For the text-containing cell, return its midpoint in [x, y] coordinate format. 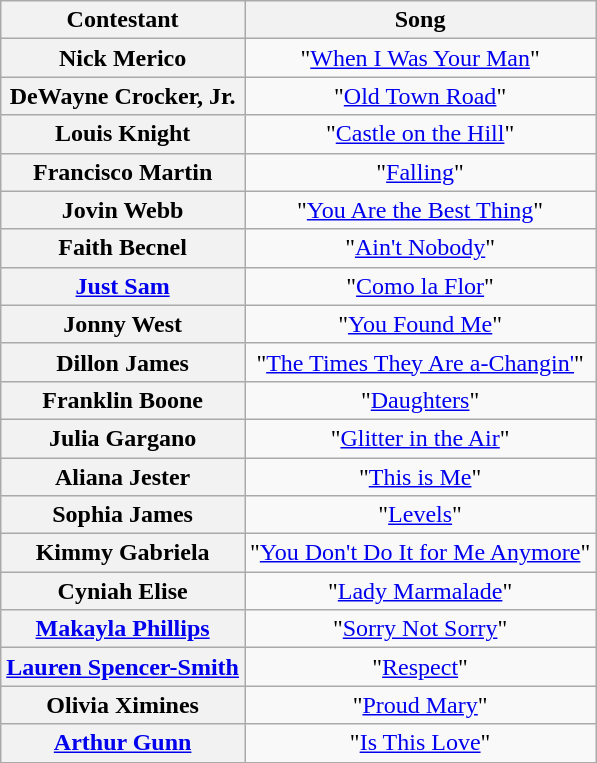
"Ain't Nobody" [420, 248]
"Glitter in the Air" [420, 438]
Contestant [123, 20]
Jonny West [123, 324]
"Como la Flor" [420, 286]
Francisco Martin [123, 172]
"Daughters" [420, 400]
"Sorry Not Sorry" [420, 629]
"You Found Me" [420, 324]
Olivia Ximines [123, 705]
Jovin Webb [123, 210]
Aliana Jester [123, 477]
"Castle on the Hill" [420, 134]
Cyniah Elise [123, 591]
Faith Becnel [123, 248]
"Falling" [420, 172]
"The Times They Are a-Changin'" [420, 362]
"Is This Love" [420, 743]
Just Sam [123, 286]
Louis Knight [123, 134]
Lauren Spencer-Smith [123, 667]
"Lady Marmalade" [420, 591]
Arthur Gunn [123, 743]
Makayla Phillips [123, 629]
Dillon James [123, 362]
"Proud Mary" [420, 705]
DeWayne Crocker, Jr. [123, 96]
"When I Was Your Man" [420, 58]
Sophia James [123, 515]
"You Don't Do It for Me Anymore" [420, 553]
Nick Merico [123, 58]
"This is Me" [420, 477]
Julia Gargano [123, 438]
"Respect" [420, 667]
Kimmy Gabriela [123, 553]
Song [420, 20]
Franklin Boone [123, 400]
"You Are the Best Thing" [420, 210]
"Old Town Road" [420, 96]
"Levels" [420, 515]
